Scan for the cell matching the given text and deliver its [X, Y] coordinate at center. 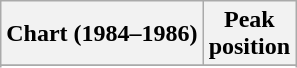
Chart (1984–1986) [102, 34]
Peakposition [249, 34]
